Pinpoint the cell where the given text exists, returning its [X, Y] midpoint coordinate. 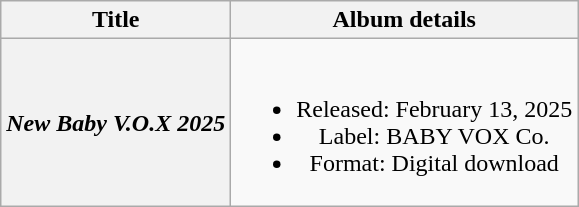
Title [116, 20]
Album details [404, 20]
Released: February 13, 2025Label: BABY VOX Co.Format: Digital download [404, 122]
New Baby V.O.X 2025 [116, 122]
